Capture the cell that displays the provided text and extract its (X, Y) central coordinate. 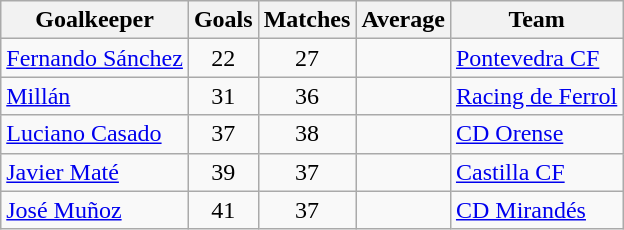
CD Orense (536, 134)
José Muñoz (95, 210)
Racing de Ferrol (536, 96)
Goals (223, 20)
Castilla CF (536, 172)
31 (223, 96)
Goalkeeper (95, 20)
Pontevedra CF (536, 58)
Luciano Casado (95, 134)
27 (307, 58)
Javier Maté (95, 172)
36 (307, 96)
22 (223, 58)
Matches (307, 20)
41 (223, 210)
CD Mirandés (536, 210)
Team (536, 20)
Fernando Sánchez (95, 58)
39 (223, 172)
Average (404, 20)
38 (307, 134)
Millán (95, 96)
